Return the [x, y] coordinate for the center point of the cell that contains the specified text.  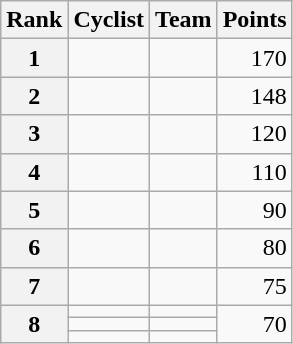
70 [254, 324]
Rank [34, 20]
Cyclist [109, 20]
90 [254, 210]
Team [184, 20]
75 [254, 286]
4 [34, 172]
148 [254, 96]
6 [34, 248]
120 [254, 134]
1 [34, 58]
5 [34, 210]
3 [34, 134]
2 [34, 96]
7 [34, 286]
8 [34, 324]
80 [254, 248]
110 [254, 172]
170 [254, 58]
Points [254, 20]
